Identify which cell holds the provided text, then report its (X, Y) central coordinate. 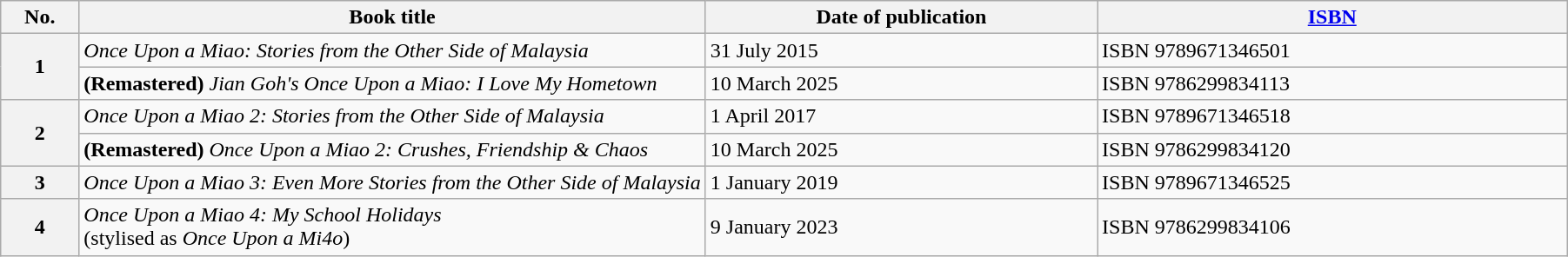
ISBN 9786299834120 (1332, 149)
ISBN 9786299834113 (1332, 83)
ISBN 9789671346518 (1332, 116)
1 January 2019 (901, 182)
(Remastered) Jian Goh's Once Upon a Miao: I Love My Hometown (392, 83)
2 (40, 133)
3 (40, 182)
No. (40, 17)
Once Upon a Miao 2: Stories from the Other Side of Malaysia (392, 116)
Book title (392, 17)
ISBN (1332, 17)
31 July 2015 (901, 50)
ISBN 9786299834106 (1332, 227)
1 April 2017 (901, 116)
Once Upon a Miao 3: Even More Stories from the Other Side of Malaysia (392, 182)
ISBN 9789671346525 (1332, 182)
9 January 2023 (901, 227)
ISBN 9789671346501 (1332, 50)
Once Upon a Miao 4: My School Holidays(stylised as Once Upon a Mi4o) (392, 227)
Date of publication (901, 17)
(Remastered) Once Upon a Miao 2: Crushes, Friendship & Chaos (392, 149)
1 (40, 67)
Once Upon a Miao: Stories from the Other Side of Malaysia (392, 50)
4 (40, 227)
